Find where the given text appears and provide that cell's center as (x, y) coordinate. 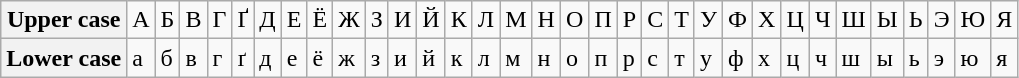
С (656, 20)
б (168, 58)
и (402, 58)
м (516, 58)
а (141, 58)
ы (887, 58)
п (603, 58)
А (141, 20)
ш (854, 58)
ж (350, 58)
в (194, 58)
ю (973, 58)
т (682, 58)
н (546, 58)
П (603, 20)
Й (431, 20)
Р (629, 20)
Ы (887, 20)
с (656, 58)
й (431, 58)
Э (942, 20)
е (294, 58)
Ж (350, 20)
ґ (243, 58)
о (574, 58)
д (268, 58)
ф (738, 58)
л (486, 58)
Lower case (64, 58)
Upper case (64, 20)
Ю (973, 20)
к (458, 58)
М (516, 20)
р (629, 58)
Х (767, 20)
я (1004, 58)
Г (220, 20)
З (376, 20)
Ё (320, 20)
ё (320, 58)
г (220, 58)
О (574, 20)
х (767, 58)
В (194, 20)
э (942, 58)
Б (168, 20)
Ф (738, 20)
Н (546, 20)
К (458, 20)
Е (294, 20)
ь (916, 58)
Ь (916, 20)
ц (795, 58)
ч (822, 58)
Т (682, 20)
Ч (822, 20)
И (402, 20)
з (376, 58)
Д (268, 20)
Ш (854, 20)
Ґ (243, 20)
Я (1004, 20)
у (708, 58)
Ц (795, 20)
Л (486, 20)
У (708, 20)
